Capture the cell that displays the provided text and extract its (x, y) central coordinate. 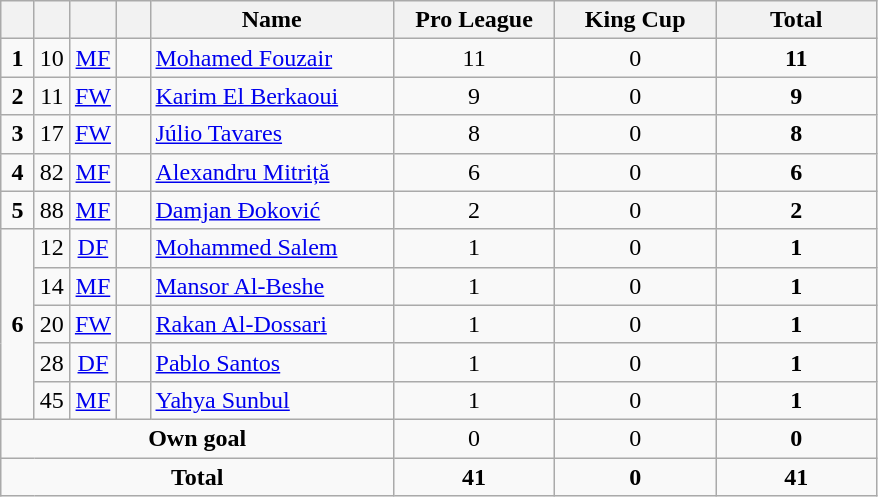
88 (52, 210)
Name (272, 20)
Pro League (474, 20)
Own goal (198, 438)
Alexandru Mitriță (272, 172)
Karim El Berkaoui (272, 96)
Yahya Sunbul (272, 400)
Mansor Al-Beshe (272, 286)
17 (52, 134)
45 (52, 400)
3 (18, 134)
Damjan Đoković (272, 210)
5 (18, 210)
Júlio Tavares (272, 134)
12 (52, 248)
Pablo Santos (272, 362)
4 (18, 172)
82 (52, 172)
Rakan Al-Dossari (272, 324)
10 (52, 58)
King Cup (636, 20)
28 (52, 362)
20 (52, 324)
Mohamed Fouzair (272, 58)
Mohammed Salem (272, 248)
14 (52, 286)
